Capture the cell that displays the provided text and extract its (x, y) central coordinate. 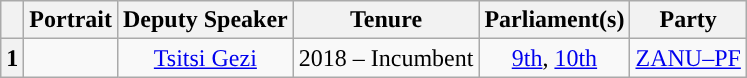
ZANU–PF (688, 58)
Deputy Speaker (205, 20)
1 (12, 58)
Tsitsi Gezi (205, 58)
9th, 10th (554, 58)
Parliament(s) (554, 20)
Party (688, 20)
Portrait (71, 20)
Tenure (386, 20)
2018 – Incumbent (386, 58)
